From the cell containing the given text, extract its center point as [X, Y] coordinate. 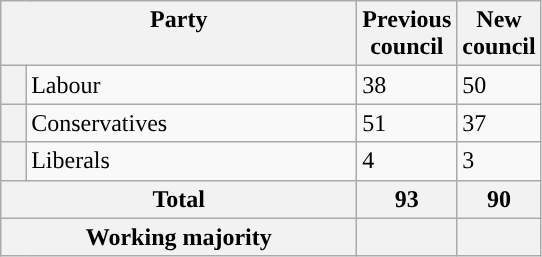
93 [407, 199]
Conservatives [192, 123]
Total [179, 199]
3 [499, 161]
Working majority [179, 237]
Previous council [407, 34]
4 [407, 161]
Liberals [192, 161]
New council [499, 34]
37 [499, 123]
38 [407, 85]
90 [499, 199]
50 [499, 85]
Labour [192, 85]
51 [407, 123]
Party [179, 34]
